Detect which cell encompasses the target text, then output its (X, Y) center coordinate. 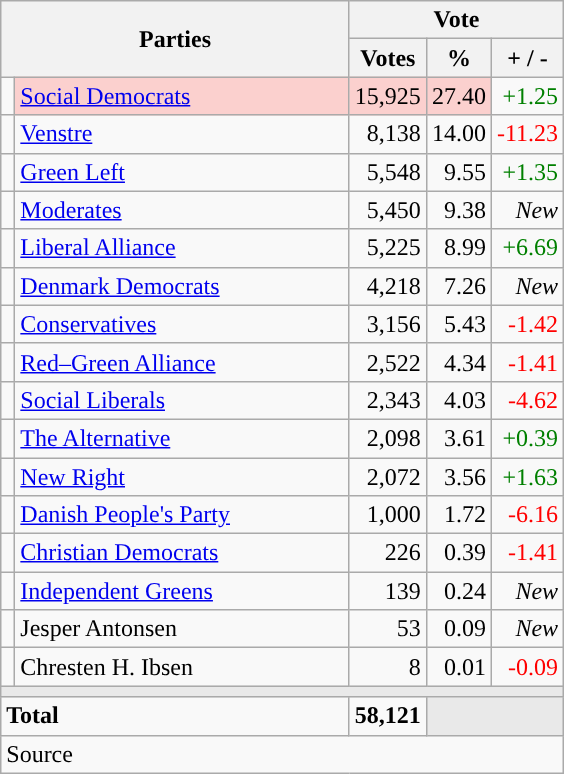
7.26 (458, 286)
53 (388, 629)
3.61 (458, 438)
9.55 (458, 172)
Total (176, 716)
+1.35 (527, 172)
+1.25 (527, 96)
0.09 (458, 629)
Venstre (182, 134)
4.03 (458, 400)
% (458, 58)
4,218 (388, 286)
15,925 (388, 96)
The Alternative (182, 438)
0.01 (458, 667)
Vote (456, 20)
5,450 (388, 210)
2,098 (388, 438)
4.34 (458, 362)
-1.42 (527, 324)
1,000 (388, 515)
-6.16 (527, 515)
Independent Greens (182, 591)
Danish People's Party (182, 515)
9.38 (458, 210)
58,121 (388, 716)
0.24 (458, 591)
5.43 (458, 324)
-0.09 (527, 667)
226 (388, 553)
Votes (388, 58)
139 (388, 591)
Social Democrats (182, 96)
Chresten H. Ibsen (182, 667)
8.99 (458, 248)
New Right (182, 477)
2,522 (388, 362)
0.39 (458, 553)
Source (282, 754)
Christian Democrats (182, 553)
8 (388, 667)
Social Liberals (182, 400)
+6.69 (527, 248)
27.40 (458, 96)
2,343 (388, 400)
Denmark Democrats (182, 286)
Parties (176, 39)
3.56 (458, 477)
5,225 (388, 248)
3,156 (388, 324)
2,072 (388, 477)
5,548 (388, 172)
-4.62 (527, 400)
-11.23 (527, 134)
Jesper Antonsen (182, 629)
8,138 (388, 134)
Moderates (182, 210)
+ / - (527, 58)
+1.63 (527, 477)
Conservatives (182, 324)
Liberal Alliance (182, 248)
Green Left (182, 172)
+0.39 (527, 438)
Red–Green Alliance (182, 362)
14.00 (458, 134)
1.72 (458, 515)
